Return [x, y] of the center of cell containing provided text 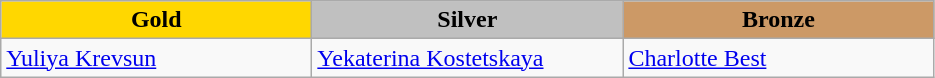
Gold [156, 20]
Yekaterina Kostetskaya [468, 58]
Yuliya Krevsun [156, 58]
Silver [468, 20]
Bronze [778, 20]
Charlotte Best [778, 58]
